For the text-containing cell, return its midpoint in [X, Y] coordinate format. 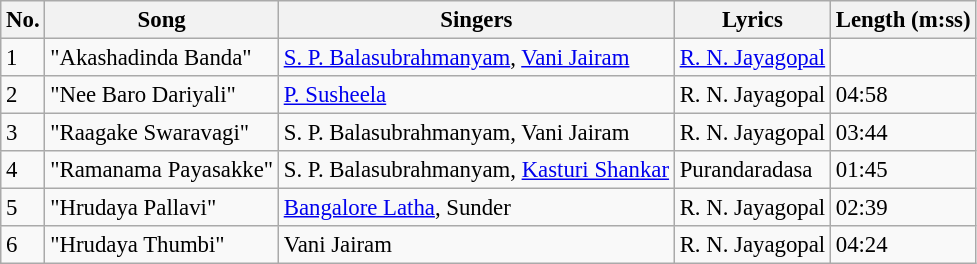
6 [23, 245]
02:39 [902, 208]
"Hrudaya Thumbi" [162, 245]
Bangalore Latha, Sunder [476, 208]
01:45 [902, 170]
04:58 [902, 95]
No. [23, 20]
3 [23, 133]
Purandaradasa [752, 170]
5 [23, 208]
P. Susheela [476, 95]
"Nee Baro Dariyali" [162, 95]
Vani Jairam [476, 245]
S. P. Balasubrahmanyam, Kasturi Shankar [476, 170]
"Hrudaya Pallavi" [162, 208]
4 [23, 170]
"Raagake Swaravagi" [162, 133]
"Ramanama Payasakke" [162, 170]
Lyrics [752, 20]
2 [23, 95]
Singers [476, 20]
03:44 [902, 133]
Song [162, 20]
Length (m:ss) [902, 20]
1 [23, 58]
"Akashadinda Banda" [162, 58]
04:24 [902, 245]
